Identify which cell holds the provided text, then report its [X, Y] central coordinate. 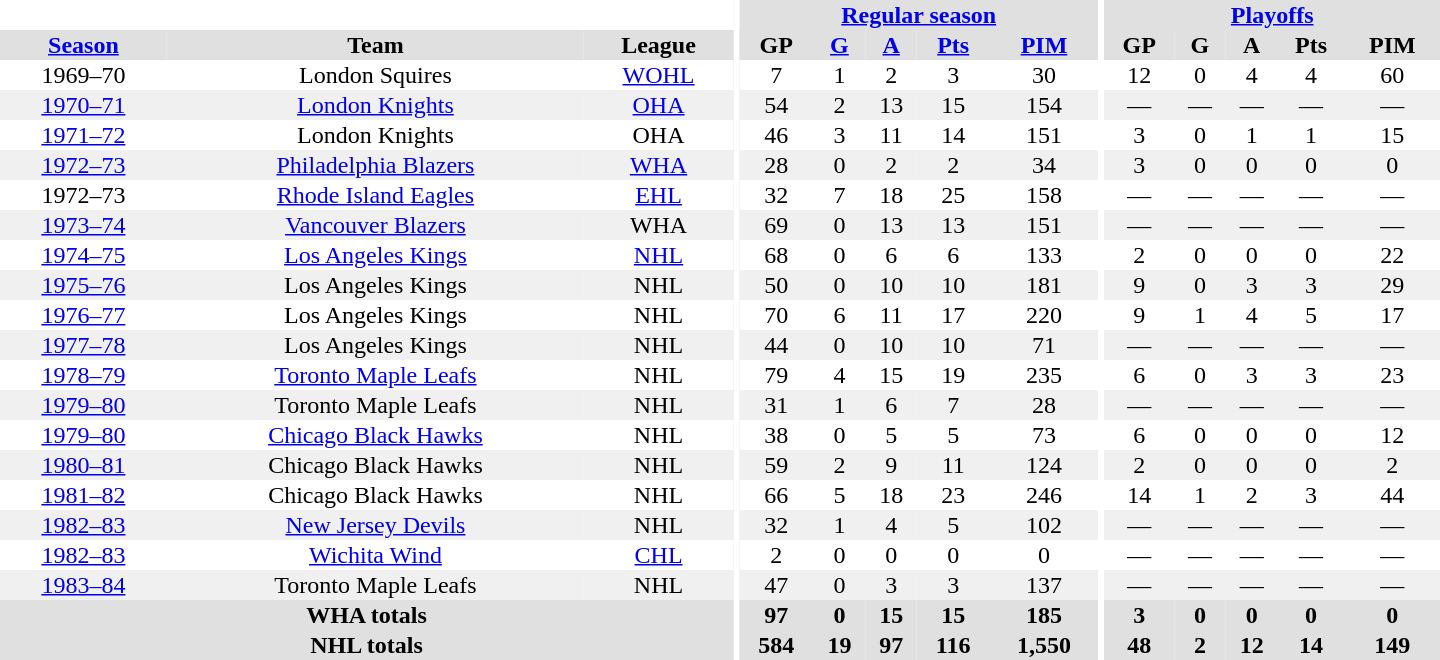
69 [776, 225]
246 [1044, 495]
46 [776, 135]
102 [1044, 525]
185 [1044, 615]
31 [776, 405]
235 [1044, 375]
79 [776, 375]
59 [776, 465]
220 [1044, 315]
54 [776, 105]
Philadelphia Blazers [376, 165]
1,550 [1044, 645]
WOHL [658, 75]
1973–74 [84, 225]
1981–82 [84, 495]
1976–77 [84, 315]
181 [1044, 285]
70 [776, 315]
66 [776, 495]
New Jersey Devils [376, 525]
71 [1044, 345]
NHL totals [366, 645]
116 [953, 645]
25 [953, 195]
1974–75 [84, 255]
30 [1044, 75]
Vancouver Blazers [376, 225]
50 [776, 285]
73 [1044, 435]
584 [776, 645]
22 [1392, 255]
47 [776, 585]
Rhode Island Eagles [376, 195]
WHA totals [366, 615]
137 [1044, 585]
League [658, 45]
Team [376, 45]
1983–84 [84, 585]
1971–72 [84, 135]
68 [776, 255]
Wichita Wind [376, 555]
48 [1139, 645]
Playoffs [1272, 15]
1978–79 [84, 375]
29 [1392, 285]
158 [1044, 195]
38 [776, 435]
1970–71 [84, 105]
149 [1392, 645]
133 [1044, 255]
60 [1392, 75]
EHL [658, 195]
1969–70 [84, 75]
124 [1044, 465]
1980–81 [84, 465]
154 [1044, 105]
1975–76 [84, 285]
34 [1044, 165]
London Squires [376, 75]
CHL [658, 555]
Regular season [919, 15]
1977–78 [84, 345]
Season [84, 45]
